Return [X, Y] of the center of cell containing provided text 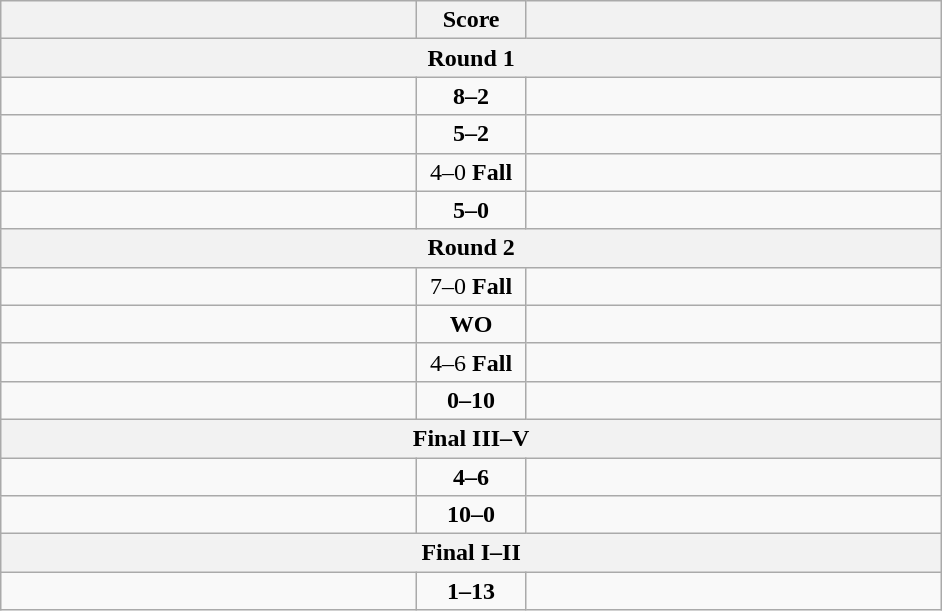
Final III–V [472, 438]
5–2 [472, 134]
5–0 [472, 210]
4–6 Fall [472, 362]
Score [472, 20]
WO [472, 324]
10–0 [472, 515]
0–10 [472, 400]
8–2 [472, 96]
1–13 [472, 591]
Final I–II [472, 553]
4–0 Fall [472, 172]
7–0 Fall [472, 286]
Round 1 [472, 58]
4–6 [472, 477]
Round 2 [472, 248]
